Extract the [x, y] coordinate from the center of the cell holding the provided text.  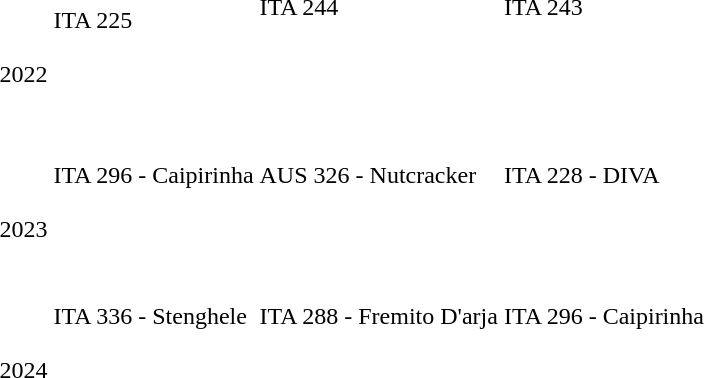
ITA 296 - Caipirinha [154, 229]
AUS 326 - Nutcracker [378, 229]
